Capture the cell that displays the provided text and extract its [X, Y] central coordinate. 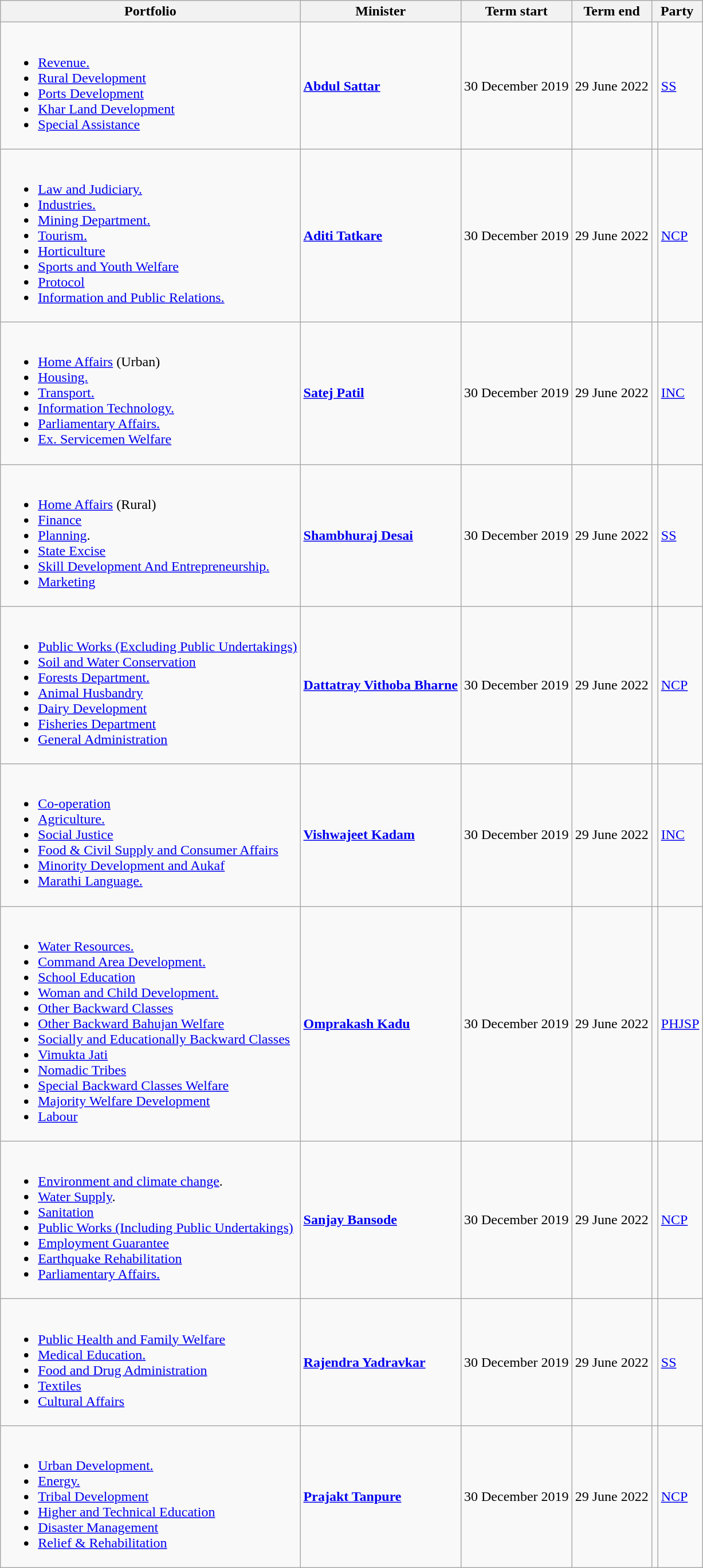
Vishwajeet Kadam [380, 835]
Revenue.Rural DevelopmentPorts DevelopmentKhar Land DevelopmentSpecial Assistance [150, 86]
Minister [380, 11]
PHJSP [680, 1024]
Prajakt Tanpure [380, 1496]
Dattatray Vithoba Bharne [380, 685]
Shambhuraj Desai [380, 535]
Sanjay Bansode [380, 1220]
Satej Patil [380, 393]
Term start [516, 11]
Party [677, 11]
Rajendra Yadravkar [380, 1362]
Urban Development.Energy.Tribal DevelopmentHigher and Technical EducationDisaster ManagementRelief & Rehabilitation [150, 1496]
Public Health and Family WelfareMedical Education.Food and Drug AdministrationTextilesCultural Affairs [150, 1362]
Home Affairs (Urban)Housing.Transport.Information Technology.Parliamentary Affairs.Ex. Servicemen Welfare [150, 393]
Abdul Sattar [380, 86]
Aditi Tatkare [380, 236]
Portfolio [150, 11]
Omprakash Kadu [380, 1024]
Home Affairs (Rural)FinancePlanning.State ExciseSkill Development And Entrepreneurship.Marketing [150, 535]
Law and Judiciary.Industries.Mining Department.Tourism.HorticultureSports and Youth WelfareProtocolInformation and Public Relations. [150, 236]
Co-operationAgriculture.Social JusticeFood & Civil Supply and Consumer AffairsMinority Development and AukafMarathi Language. [150, 835]
Term end [612, 11]
